Scan for the cell matching the given text and deliver its [x, y] coordinate at center. 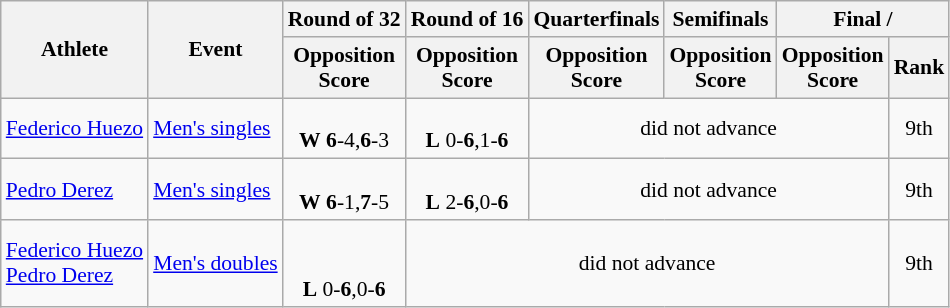
L 2-6,0-6 [468, 190]
Round of 32 [344, 19]
L 0-6,1-6 [468, 128]
W 6-4,6-3 [344, 128]
Federico Huezo Pedro Derez [74, 264]
Quarterfinals [596, 19]
Rank [920, 68]
Pedro Derez [74, 190]
W 6-1,7-5 [344, 190]
Round of 16 [468, 19]
Semifinals [720, 19]
Athlete [74, 50]
Federico Huezo [74, 128]
Final / [864, 19]
L 0-6,0-6 [344, 264]
Men's doubles [216, 264]
Event [216, 50]
